Output the (x, y) coordinate of the center of the cell containing the given text.  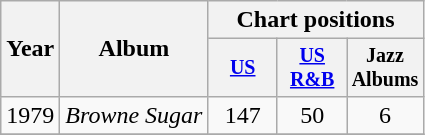
147 (242, 115)
Album (134, 49)
Chart positions (316, 20)
Browne Sugar (134, 115)
Jazz Albums (385, 68)
US (242, 68)
USR&B (312, 68)
50 (312, 115)
1979 (30, 115)
6 (385, 115)
Year (30, 49)
